Return the (x, y) coordinate for the center point of the cell that contains the specified text.  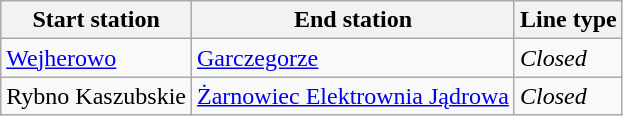
Rybno Kaszubskie (96, 96)
Garczegorze (354, 58)
Wejherowo (96, 58)
Line type (568, 20)
Żarnowiec Elektrownia Jądrowa (354, 96)
End station (354, 20)
Start station (96, 20)
